Return [X, Y] of the center of cell containing provided text 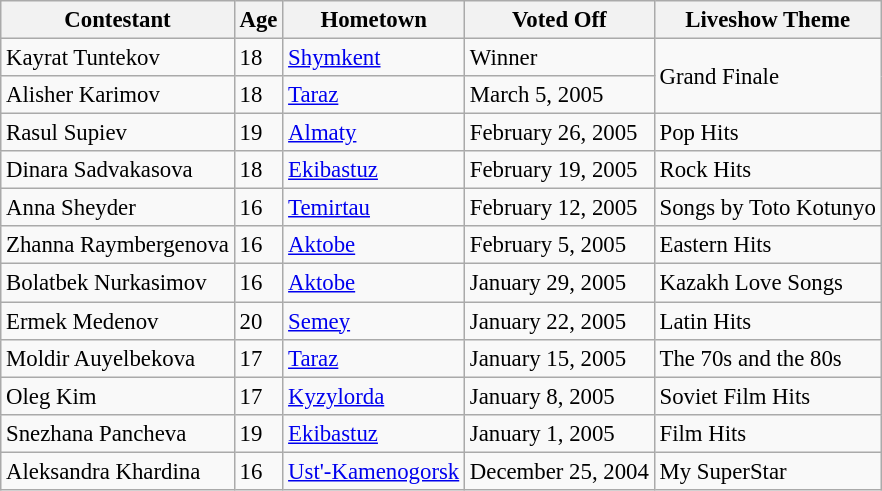
February 26, 2005 [560, 133]
January 29, 2005 [560, 283]
Pop Hits [768, 133]
February 12, 2005 [560, 208]
Songs by Toto Kotunyo [768, 208]
Hometown [374, 20]
Rasul Supiev [118, 133]
Ermek Medenov [118, 321]
Snezhana Pancheva [118, 433]
20 [258, 321]
Contestant [118, 20]
January 8, 2005 [560, 396]
Oleg Kim [118, 396]
March 5, 2005 [560, 95]
February 19, 2005 [560, 170]
Almaty [374, 133]
Moldir Auyelbekova [118, 358]
Alisher Karimov [118, 95]
Film Hits [768, 433]
January 1, 2005 [560, 433]
Grand Finale [768, 76]
The 70s and the 80s [768, 358]
Kyzylorda [374, 396]
Latin Hits [768, 321]
Shymkent [374, 58]
Soviet Film Hits [768, 396]
Aleksandra Khardina [118, 471]
Bolatbek Nurkasimov [118, 283]
Ust'-Kamenogorsk [374, 471]
Zhanna Raymbergenova [118, 245]
Dinara Sadvakasova [118, 170]
Voted Off [560, 20]
Kazakh Love Songs [768, 283]
Winner [560, 58]
Rock Hits [768, 170]
Eastern Hits [768, 245]
December 25, 2004 [560, 471]
Anna Sheyder [118, 208]
January 22, 2005 [560, 321]
Kayrat Tuntekov [118, 58]
January 15, 2005 [560, 358]
Semey [374, 321]
My SuperStar [768, 471]
Age [258, 20]
Temirtau [374, 208]
February 5, 2005 [560, 245]
Liveshow Theme [768, 20]
